Capture the cell that displays the provided text and extract its (X, Y) central coordinate. 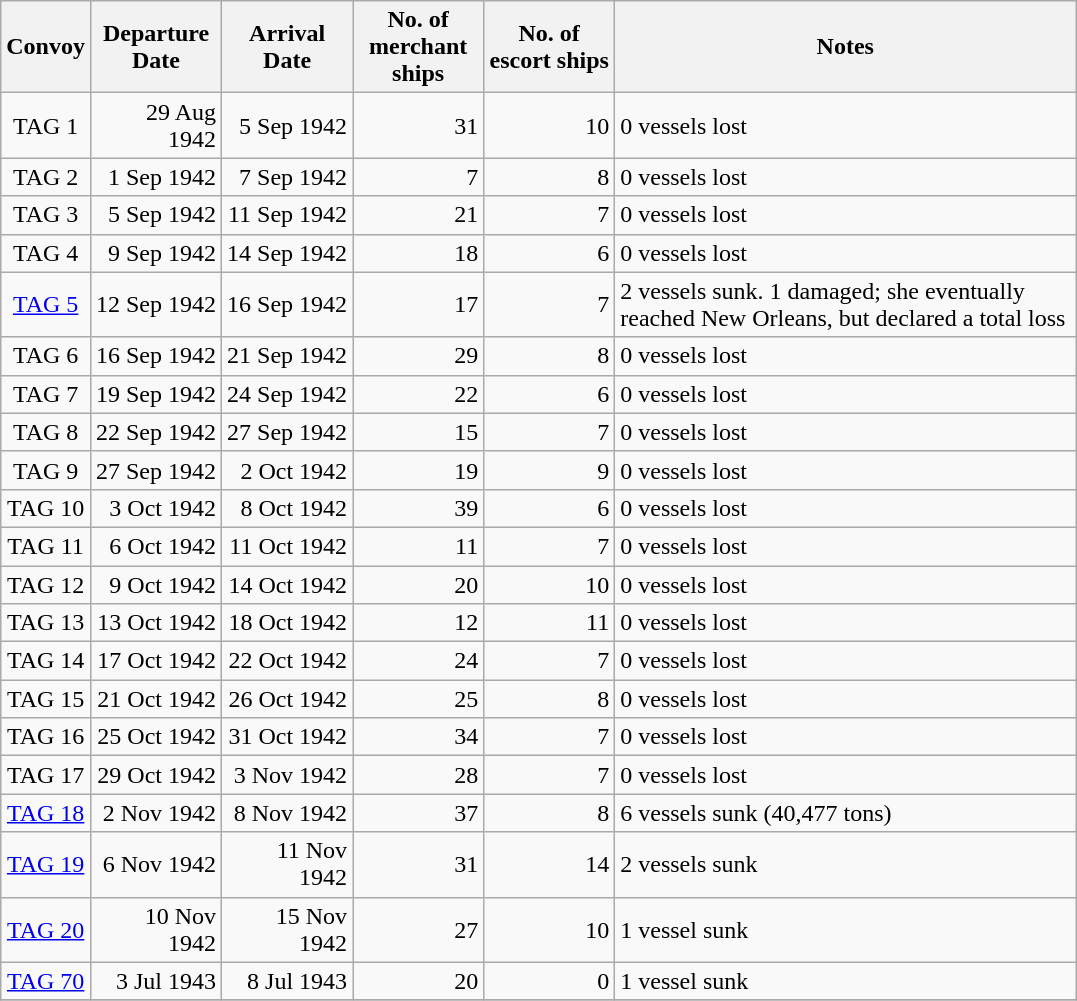
3 Nov 1942 (288, 775)
TAG 8 (46, 432)
15 Nov 1942 (288, 930)
10 Nov 1942 (156, 930)
TAG 70 (46, 981)
19 (418, 470)
TAG 2 (46, 177)
2 vessels sunk (846, 864)
14 Sep 1942 (288, 253)
TAG 11 (46, 546)
TAG 9 (46, 470)
1 Sep 1942 (156, 177)
29 Aug 1942 (156, 126)
8 Nov 1942 (288, 813)
TAG 10 (46, 508)
21 Oct 1942 (156, 699)
TAG 3 (46, 215)
7 Sep 1942 (288, 177)
31 Oct 1942 (288, 737)
17 Oct 1942 (156, 661)
TAG 4 (46, 253)
13 Oct 1942 (156, 623)
11 Sep 1942 (288, 215)
TAG 16 (46, 737)
2 vessels sunk. 1 damaged; she eventually reached New Orleans, but declared a total loss (846, 304)
12 Sep 1942 (156, 304)
22 Sep 1942 (156, 432)
26 Oct 1942 (288, 699)
TAG 1 (46, 126)
9 (550, 470)
TAG 6 (46, 356)
8 Jul 1943 (288, 981)
14 (550, 864)
No. of escort ships (550, 47)
34 (418, 737)
12 (418, 623)
24 Sep 1942 (288, 394)
21 Sep 1942 (288, 356)
TAG 17 (46, 775)
17 (418, 304)
22 (418, 394)
TAG 15 (46, 699)
29 (418, 356)
3 Jul 1943 (156, 981)
ArrivalDate (288, 47)
28 (418, 775)
25 (418, 699)
18 (418, 253)
37 (418, 813)
DepartureDate (156, 47)
TAG 20 (46, 930)
19 Sep 1942 (156, 394)
24 (418, 661)
TAG 5 (46, 304)
18 Oct 1942 (288, 623)
8 Oct 1942 (288, 508)
TAG 12 (46, 585)
TAG 14 (46, 661)
25 Oct 1942 (156, 737)
Notes (846, 47)
39 (418, 508)
2 Nov 1942 (156, 813)
21 (418, 215)
9 Sep 1942 (156, 253)
No. of merchant ships (418, 47)
0 (550, 981)
14 Oct 1942 (288, 585)
29 Oct 1942 (156, 775)
11 Oct 1942 (288, 546)
3 Oct 1942 (156, 508)
TAG 7 (46, 394)
22 Oct 1942 (288, 661)
27 (418, 930)
2 Oct 1942 (288, 470)
Convoy (46, 47)
6 Oct 1942 (156, 546)
6 vessels sunk (40,477 tons) (846, 813)
9 Oct 1942 (156, 585)
15 (418, 432)
TAG 13 (46, 623)
6 Nov 1942 (156, 864)
TAG 18 (46, 813)
TAG 19 (46, 864)
11 Nov 1942 (288, 864)
